Identify which cell holds the provided text, then report its [x, y] central coordinate. 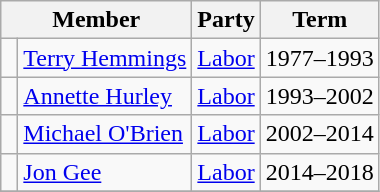
Jon Gee [105, 172]
Michael O'Brien [105, 134]
Member [96, 20]
2014–2018 [320, 172]
Terry Hemmings [105, 58]
1993–2002 [320, 96]
2002–2014 [320, 134]
Party [226, 20]
Term [320, 20]
1977–1993 [320, 58]
Annette Hurley [105, 96]
